Return the [x, y] coordinate for the center point of the cell that contains the specified text.  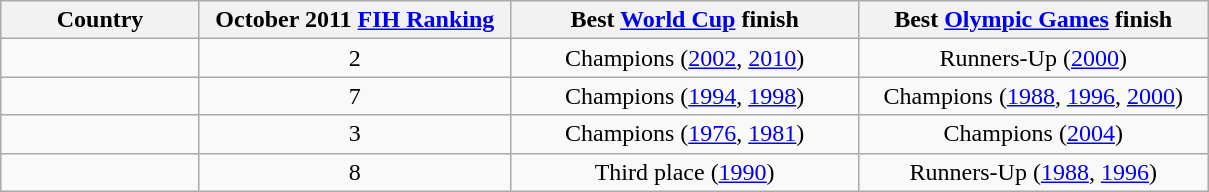
Best World Cup finish [684, 20]
Third place (1990) [684, 172]
Champions (2004) [1034, 134]
Champions (1994, 1998) [684, 96]
Champions (1976, 1981) [684, 134]
8 [354, 172]
Champions (2002, 2010) [684, 58]
October 2011 FIH Ranking [354, 20]
7 [354, 96]
Champions (1988, 1996, 2000) [1034, 96]
Country [100, 20]
2 [354, 58]
Best Olympic Games finish [1034, 20]
Runners-Up (2000) [1034, 58]
3 [354, 134]
Runners-Up (1988, 1996) [1034, 172]
